Detect which cell encompasses the target text, then output its [X, Y] center coordinate. 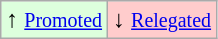
↓ Relegated [162, 20]
↑ Promoted [54, 20]
